Pinpoint the cell where the given text exists, returning its (x, y) midpoint coordinate. 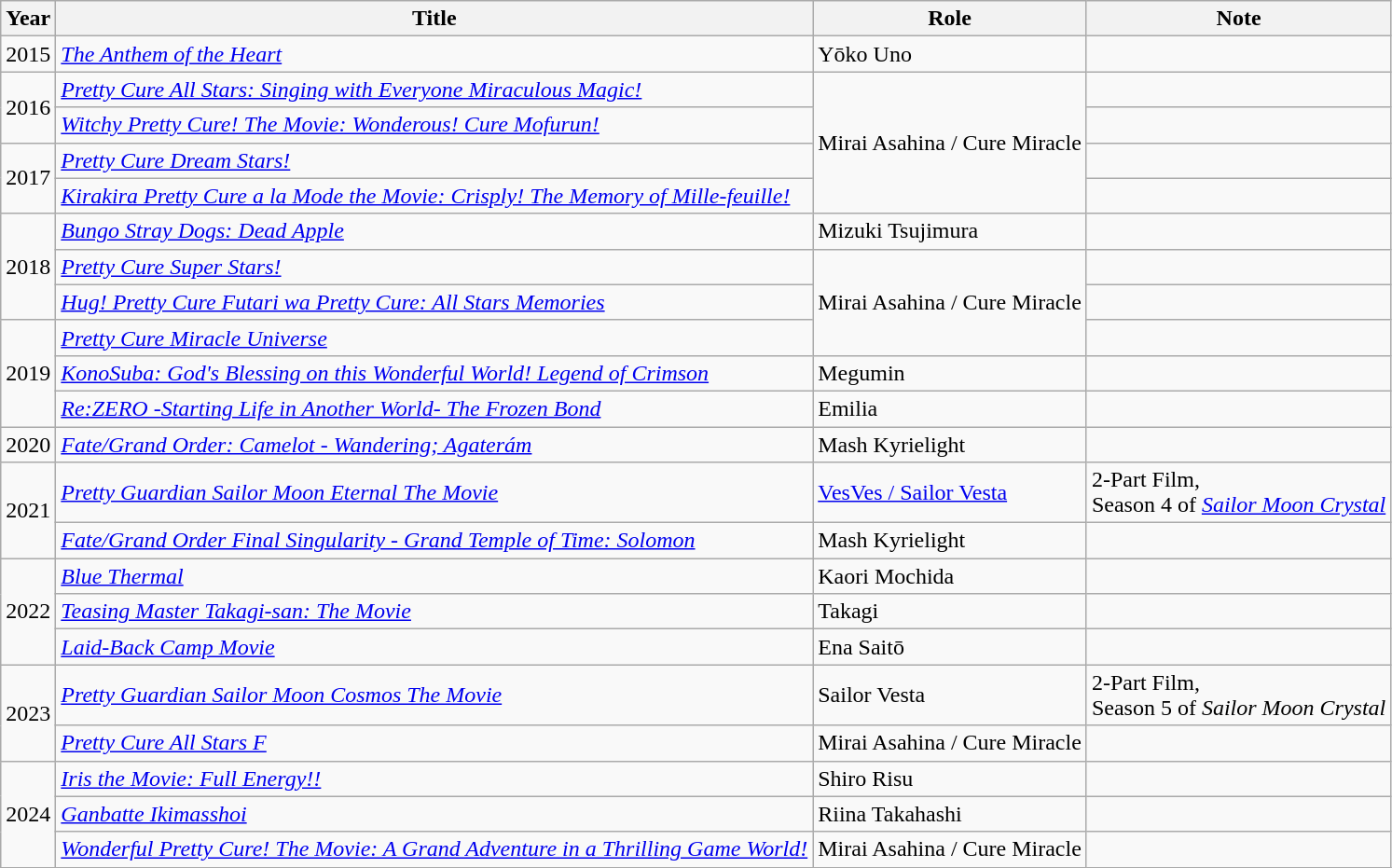
Bungo Stray Dogs: Dead Apple (434, 231)
Fate/Grand Order Final Singularity - Grand Temple of Time: Solomon (434, 541)
2016 (28, 107)
Riina Takahashi (950, 814)
Mizuki Tsujimura (950, 231)
Wonderful Pretty Cure! The Movie: A Grand Adventure in a Thrilling Game World! (434, 849)
Pretty Guardian Sailor Moon Eternal The Movie (434, 492)
2015 (28, 54)
2022 (28, 612)
2024 (28, 814)
2023 (28, 712)
Re:ZERO -Starting Life in Another World- The Frozen Bond (434, 408)
2018 (28, 267)
KonoSuba: God's Blessing on this Wonderful World! Legend of Crimson (434, 373)
Note (1238, 19)
Year (28, 19)
Emilia (950, 408)
Teasing Master Takagi-san: The Movie (434, 612)
Sailor Vesta (950, 696)
Pretty Cure Miracle Universe (434, 338)
Ganbatte Ikimasshoi (434, 814)
Megumin (950, 373)
Laid-Back Camp Movie (434, 647)
Iris the Movie: Full Energy!! (434, 778)
Pretty Cure Super Stars! (434, 267)
Pretty Cure All Stars F (434, 743)
2021 (28, 511)
2-Part Film,Season 5 of Sailor Moon Crystal (1238, 696)
Pretty Cure Dream Stars! (434, 160)
Pretty Cure All Stars: Singing with Everyone Miraculous Magic! (434, 90)
Kirakira Pretty Cure a la Mode the Movie: Crisply! The Memory of Mille-feuille! (434, 196)
Ena Saitō (950, 647)
The Anthem of the Heart (434, 54)
2017 (28, 178)
Witchy Pretty Cure! The Movie: Wonderous! Cure Mofurun! (434, 125)
2020 (28, 445)
2-Part Film,Season 4 of Sailor Moon Crystal (1238, 492)
Fate/Grand Order: Camelot - Wandering; Agaterám (434, 445)
Takagi (950, 612)
Kaori Mochida (950, 576)
VesVes / Sailor Vesta (950, 492)
Hug! Pretty Cure Futari wa Pretty Cure: All Stars Memories (434, 302)
Role (950, 19)
Pretty Guardian Sailor Moon Cosmos The Movie (434, 696)
Title (434, 19)
Shiro Risu (950, 778)
2019 (28, 373)
Yōko Uno (950, 54)
Blue Thermal (434, 576)
